For the text-containing cell, return its midpoint in [X, Y] coordinate format. 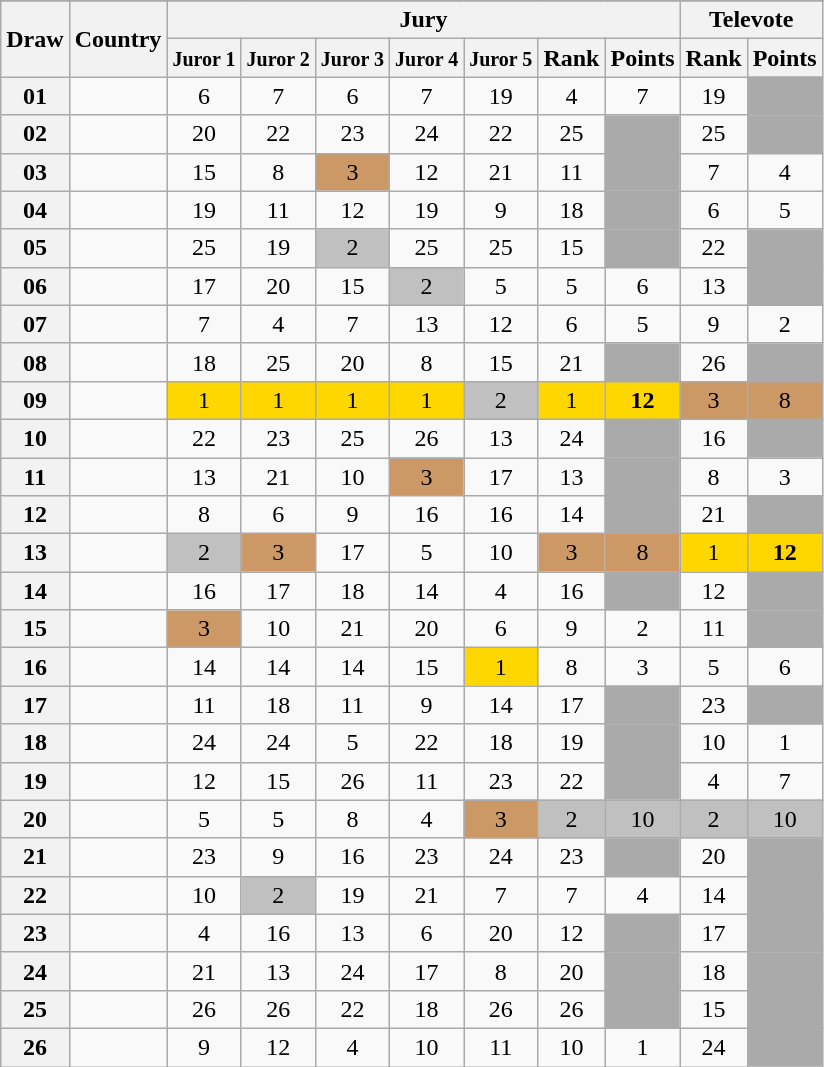
Televote [751, 20]
05 [35, 248]
04 [35, 210]
Juror 5 [501, 58]
Juror 4 [426, 58]
01 [35, 96]
02 [35, 134]
Draw [35, 39]
Juror 3 [352, 58]
Juror 1 [204, 58]
Juror 2 [278, 58]
08 [35, 362]
07 [35, 324]
Country [118, 39]
03 [35, 172]
06 [35, 286]
Jury [424, 20]
09 [35, 400]
